Output the (X, Y) coordinate of the center of the cell containing the given text.  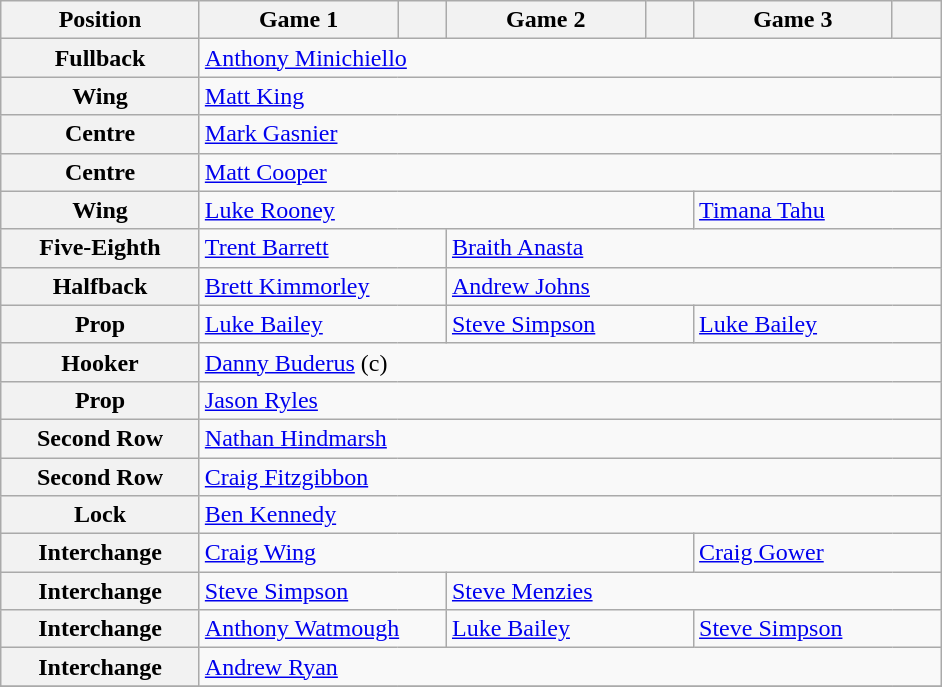
Game 3 (794, 20)
Craig Wing (446, 553)
Halfback (100, 286)
Hooker (100, 362)
Andrew Ryan (570, 667)
Ben Kennedy (570, 515)
Jason Ryles (570, 400)
Timana Tahu (818, 210)
Position (100, 20)
Craig Fitzgibbon (570, 477)
Andrew Johns (693, 286)
Nathan Hindmarsh (570, 438)
Mark Gasnier (570, 134)
Anthony Watmough (322, 629)
Game 1 (298, 20)
Brett Kimmorley (322, 286)
Game 2 (546, 20)
Craig Gower (818, 553)
Anthony Minichiello (570, 58)
Danny Buderus (c) (570, 362)
Matt Cooper (570, 172)
Five-Eighth (100, 248)
Matt King (570, 96)
Fullback (100, 58)
Braith Anasta (693, 248)
Steve Menzies (693, 591)
Lock (100, 515)
Luke Rooney (446, 210)
Trent Barrett (322, 248)
